For the text-containing cell, return its midpoint in [x, y] coordinate format. 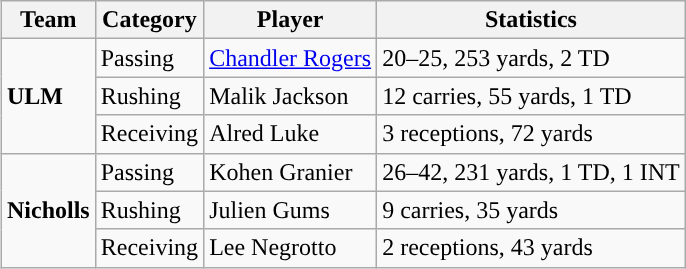
Malik Jackson [290, 96]
Team [48, 20]
Kohen Granier [290, 172]
Alred Luke [290, 134]
2 receptions, 43 yards [532, 248]
12 carries, 55 yards, 1 TD [532, 96]
9 carries, 35 yards [532, 210]
Julien Gums [290, 210]
Category [149, 20]
3 receptions, 72 yards [532, 134]
26–42, 231 yards, 1 TD, 1 INT [532, 172]
Nicholls [48, 210]
Lee Negrotto [290, 248]
20–25, 253 yards, 2 TD [532, 58]
Statistics [532, 20]
ULM [48, 96]
Chandler Rogers [290, 58]
Player [290, 20]
